Detect which cell encompasses the target text, then output its [x, y] center coordinate. 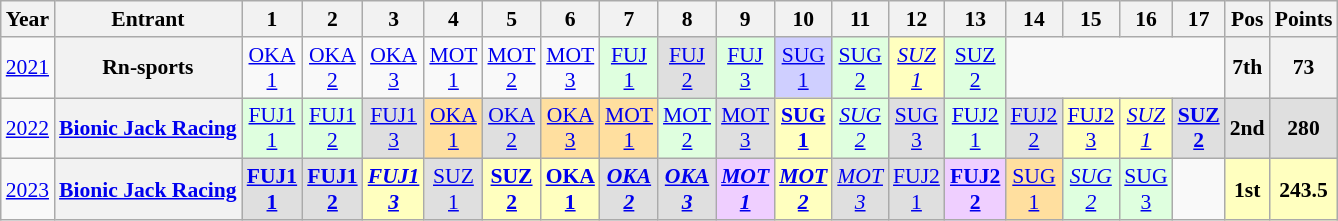
243.5 [1304, 190]
14 [1034, 19]
FUJ23 [1090, 128]
5 [511, 19]
1 [272, 19]
8 [687, 19]
Entrant [148, 19]
6 [570, 19]
2022 [28, 128]
73 [1304, 68]
Pos [1248, 19]
7th [1248, 68]
2nd [1248, 128]
FUJ1 [629, 68]
17 [1199, 19]
1st [1248, 190]
Year [28, 19]
4 [453, 19]
FUJ3 [745, 68]
Rn-sports [148, 68]
2 [332, 19]
2023 [28, 190]
16 [1146, 19]
7 [629, 19]
12 [916, 19]
15 [1090, 19]
3 [394, 19]
280 [1304, 128]
Points [1304, 19]
11 [860, 19]
9 [745, 19]
10 [803, 19]
FUJ2 [687, 68]
13 [975, 19]
2021 [28, 68]
